Scan for the cell matching the given text and deliver its [x, y] coordinate at center. 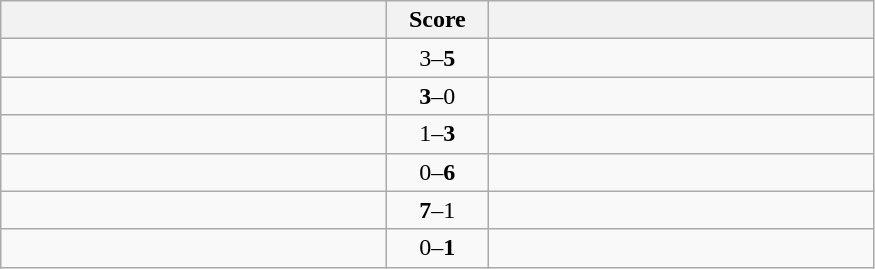
0–1 [438, 248]
0–6 [438, 172]
Score [438, 20]
1–3 [438, 134]
7–1 [438, 210]
3–5 [438, 58]
3–0 [438, 96]
